Extract the (x, y) coordinate from the center of the cell holding the provided text.  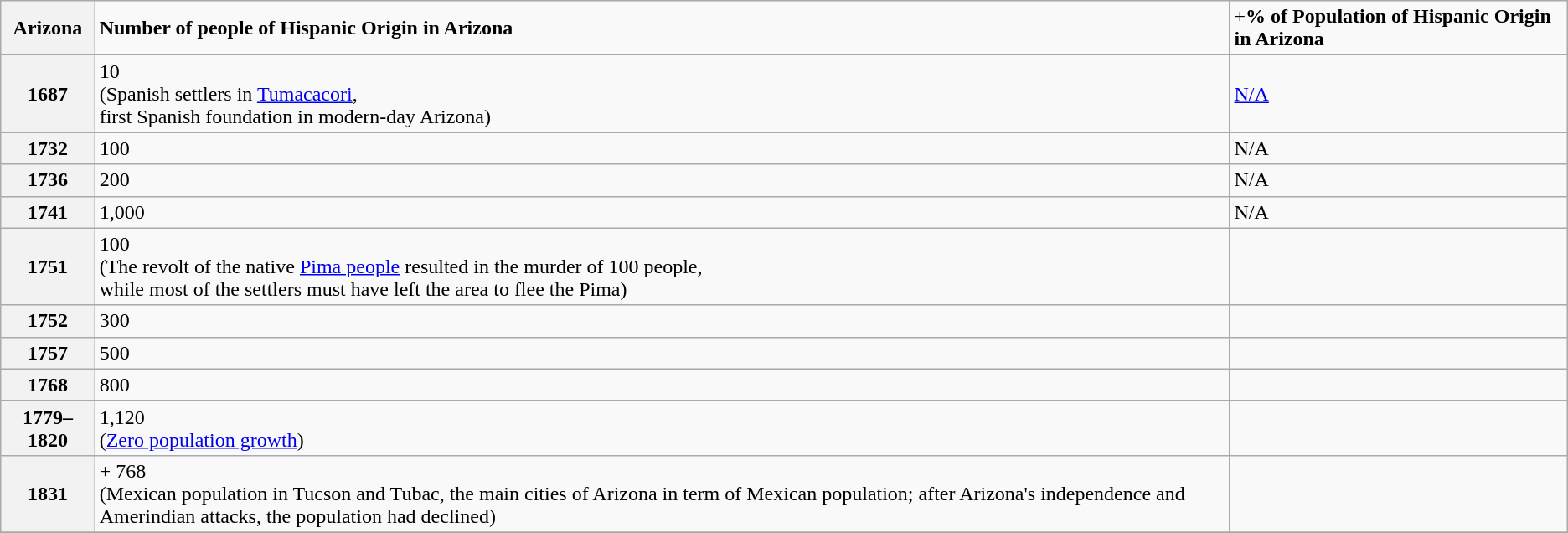
1752 (48, 321)
+% of Population of Hispanic Origin in Arizona (1399, 28)
1736 (48, 180)
800 (662, 385)
200 (662, 180)
10 (Spanish settlers in Tumacacori, first Spanish foundation in modern-day Arizona) (662, 94)
1741 (48, 212)
1,120 (Zero population growth) (662, 427)
Number of people of Hispanic Origin in Arizona (662, 28)
1757 (48, 353)
100 (The revolt of the native Pima people resulted in the murder of 100 people, while most of the settlers must have left the area to flee the Pima) (662, 266)
100 (662, 148)
1687 (48, 94)
500 (662, 353)
Arizona (48, 28)
1751 (48, 266)
1831 (48, 494)
1732 (48, 148)
1768 (48, 385)
300 (662, 321)
1779–1820 (48, 427)
1,000 (662, 212)
